Determine the (x, y) coordinate at the center of the cell enclosing the given text.  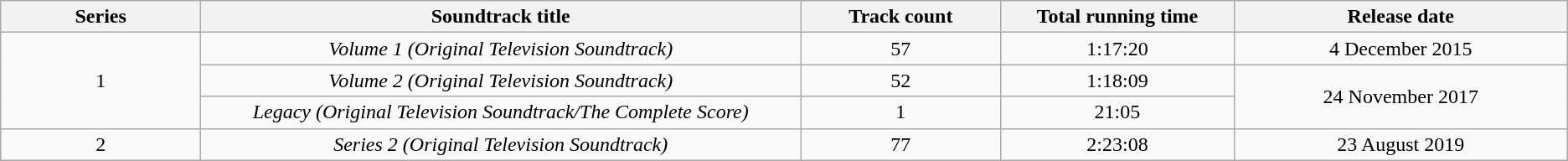
52 (901, 80)
Series (101, 17)
2:23:08 (1117, 144)
1:17:20 (1117, 49)
23 August 2019 (1400, 144)
Track count (901, 17)
57 (901, 49)
Legacy (Original Television Soundtrack/The Complete Score) (501, 112)
1:18:09 (1117, 80)
Volume 1 (Original Television Soundtrack) (501, 49)
2 (101, 144)
Volume 2 (Original Television Soundtrack) (501, 80)
4 December 2015 (1400, 49)
77 (901, 144)
Soundtrack title (501, 17)
21:05 (1117, 112)
24 November 2017 (1400, 96)
Release date (1400, 17)
Total running time (1117, 17)
Series 2 (Original Television Soundtrack) (501, 144)
